Return the (x, y) coordinate for the center point of the cell that contains the specified text.  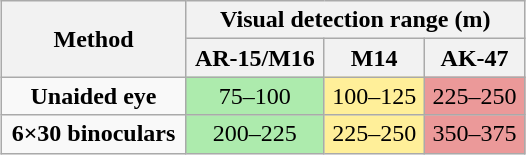
Visual detection range (m) (356, 20)
200–225 (255, 134)
M14 (374, 58)
100–125 (374, 96)
AR-15/M16 (255, 58)
Method (93, 39)
Unaided eye (93, 96)
75–100 (255, 96)
350–375 (474, 134)
6×30 binoculars (93, 134)
AK-47 (474, 58)
